Find where the given text appears and provide that cell's center as (x, y) coordinate. 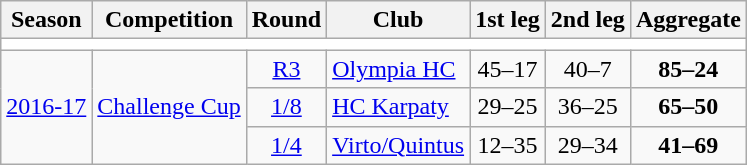
Aggregate (688, 20)
HC Karpaty (398, 107)
40–7 (588, 69)
29–25 (508, 107)
Olympia HC (398, 69)
R3 (286, 69)
85–24 (688, 69)
1st leg (508, 20)
Challenge Cup (169, 107)
12–35 (508, 145)
Competition (169, 20)
2016-17 (46, 107)
41–69 (688, 145)
2nd leg (588, 20)
Club (398, 20)
29–34 (588, 145)
Virto/Quintus (398, 145)
1/4 (286, 145)
1/8 (286, 107)
45–17 (508, 69)
Season (46, 20)
65–50 (688, 107)
Round (286, 20)
36–25 (588, 107)
